Search for the cell housing the specified text and yield its (X, Y) center coordinate. 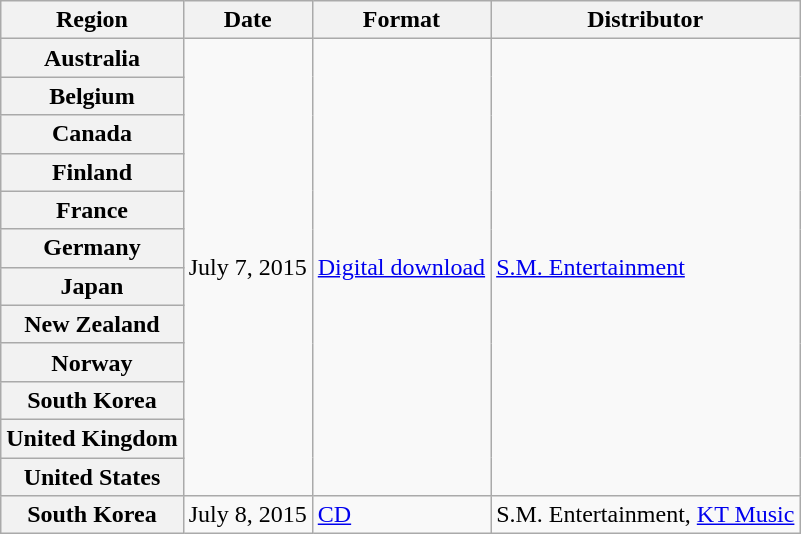
Finland (92, 172)
Format (401, 20)
United Kingdom (92, 438)
Date (248, 20)
New Zealand (92, 324)
Digital download (401, 268)
Canada (92, 134)
Australia (92, 58)
Region (92, 20)
United States (92, 477)
July 7, 2015 (248, 268)
Distributor (646, 20)
France (92, 210)
S.M. Entertainment (646, 268)
Norway (92, 362)
CD (401, 515)
July 8, 2015 (248, 515)
S.M. Entertainment, KT Music (646, 515)
Germany (92, 248)
Japan (92, 286)
Belgium (92, 96)
